Pinpoint the cell where the given text exists, returning its [x, y] midpoint coordinate. 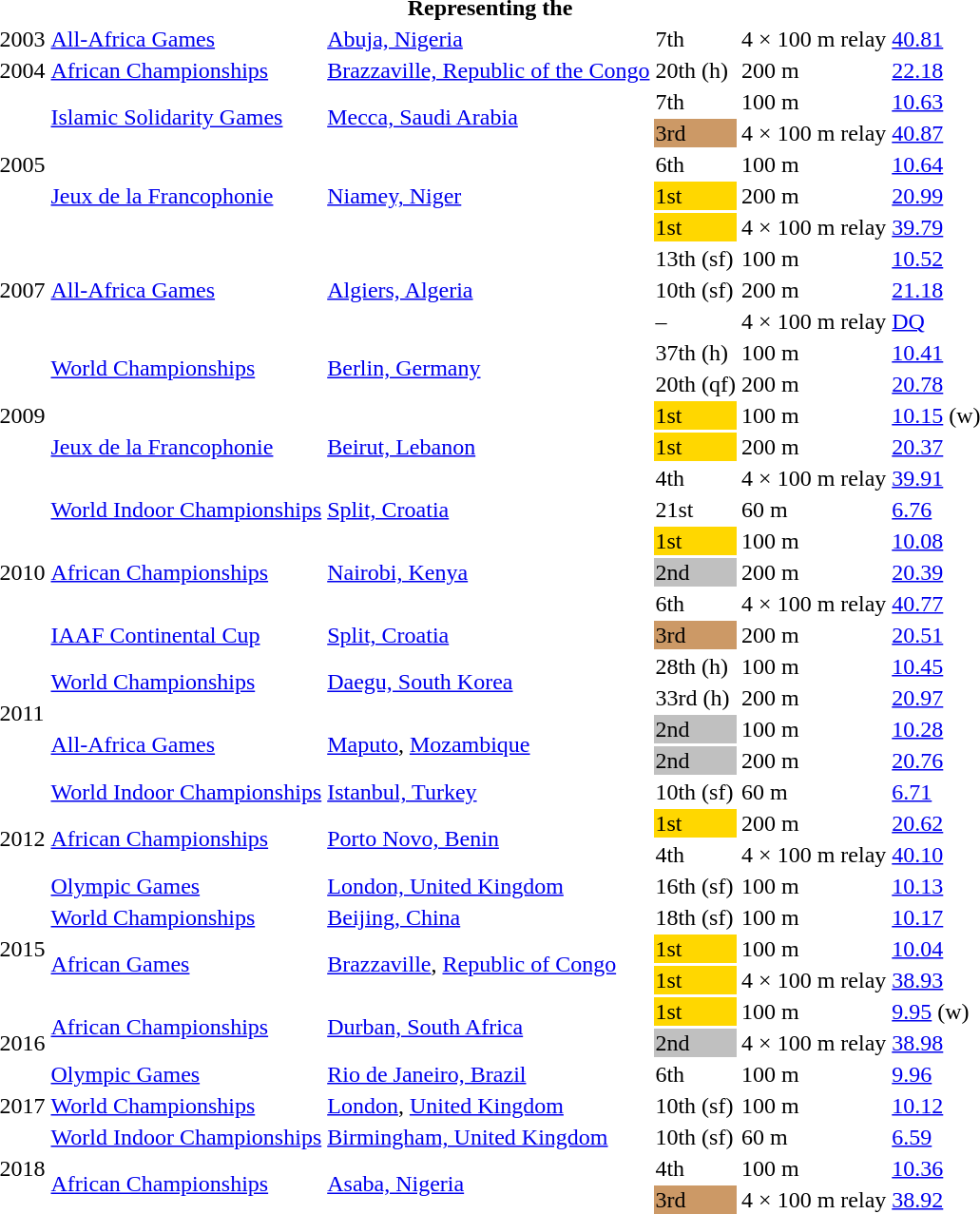
Rio de Janeiro, Brazil [489, 1074]
Algiers, Algeria [489, 290]
Brazzaville, Republic of the Congo [489, 70]
Berlin, Germany [489, 369]
Maputo, Mozambique [489, 745]
Beijing, China [489, 917]
Abuja, Nigeria [489, 39]
Nairobi, Kenya [489, 572]
28th (h) [696, 666]
Durban, South Africa [489, 1027]
20th (h) [696, 70]
16th (sf) [696, 886]
African Games [186, 964]
Birmingham, United Kingdom [489, 1137]
20th (qf) [696, 384]
37th (h) [696, 353]
Porto Novo, Benin [489, 838]
IAAF Continental Cup [186, 635]
– [696, 321]
Beirut, Lebanon [489, 447]
Istanbul, Turkey [489, 792]
Mecca, Saudi Arabia [489, 118]
21st [696, 510]
Niamey, Niger [489, 196]
Asaba, Nigeria [489, 1185]
Brazzaville, Republic of Congo [489, 964]
18th (sf) [696, 917]
13th (sf) [696, 259]
Islamic Solidarity Games [186, 118]
Daegu, South Korea [489, 683]
33rd (h) [696, 698]
